Extract the [x, y] coordinate from the center of the cell holding the provided text.  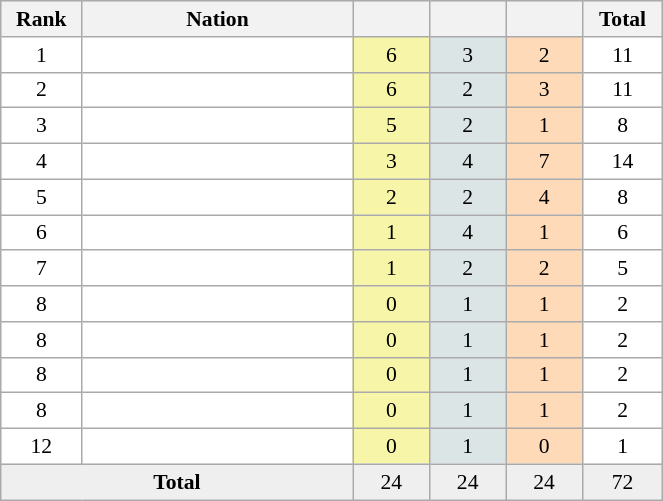
Nation [218, 19]
Rank [42, 19]
12 [42, 447]
72 [622, 482]
14 [622, 162]
